Identify which cell holds the provided text, then report its (x, y) central coordinate. 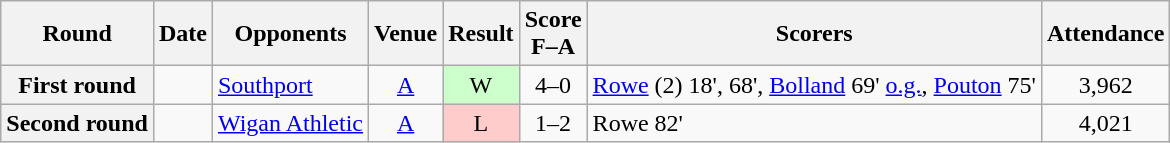
Scorers (814, 34)
Attendance (1105, 34)
1–2 (553, 123)
Rowe 82' (814, 123)
Second round (78, 123)
Opponents (290, 34)
3,962 (1105, 85)
Venue (406, 34)
Southport (290, 85)
Rowe (2) 18', 68', Bolland 69' o.g., Pouton 75' (814, 85)
Date (182, 34)
L (481, 123)
Result (481, 34)
Round (78, 34)
W (481, 85)
4,021 (1105, 123)
First round (78, 85)
ScoreF–A (553, 34)
Wigan Athletic (290, 123)
4–0 (553, 85)
